From the cell containing the given text, extract its center point as (X, Y) coordinate. 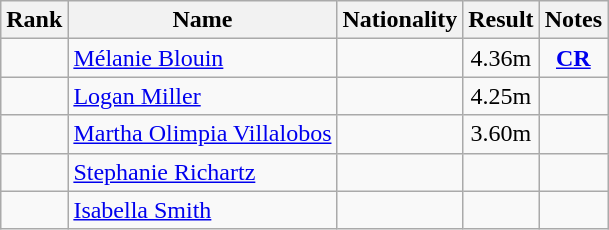
Stephanie Richartz (202, 172)
4.36m (501, 58)
CR (573, 58)
Isabella Smith (202, 210)
4.25m (501, 96)
Rank (34, 20)
Notes (573, 20)
Result (501, 20)
Mélanie Blouin (202, 58)
Logan Miller (202, 96)
Martha Olimpia Villalobos (202, 134)
3.60m (501, 134)
Name (202, 20)
Nationality (400, 20)
